Provide the (x, y) coordinate of the cell's center where the given text is located.  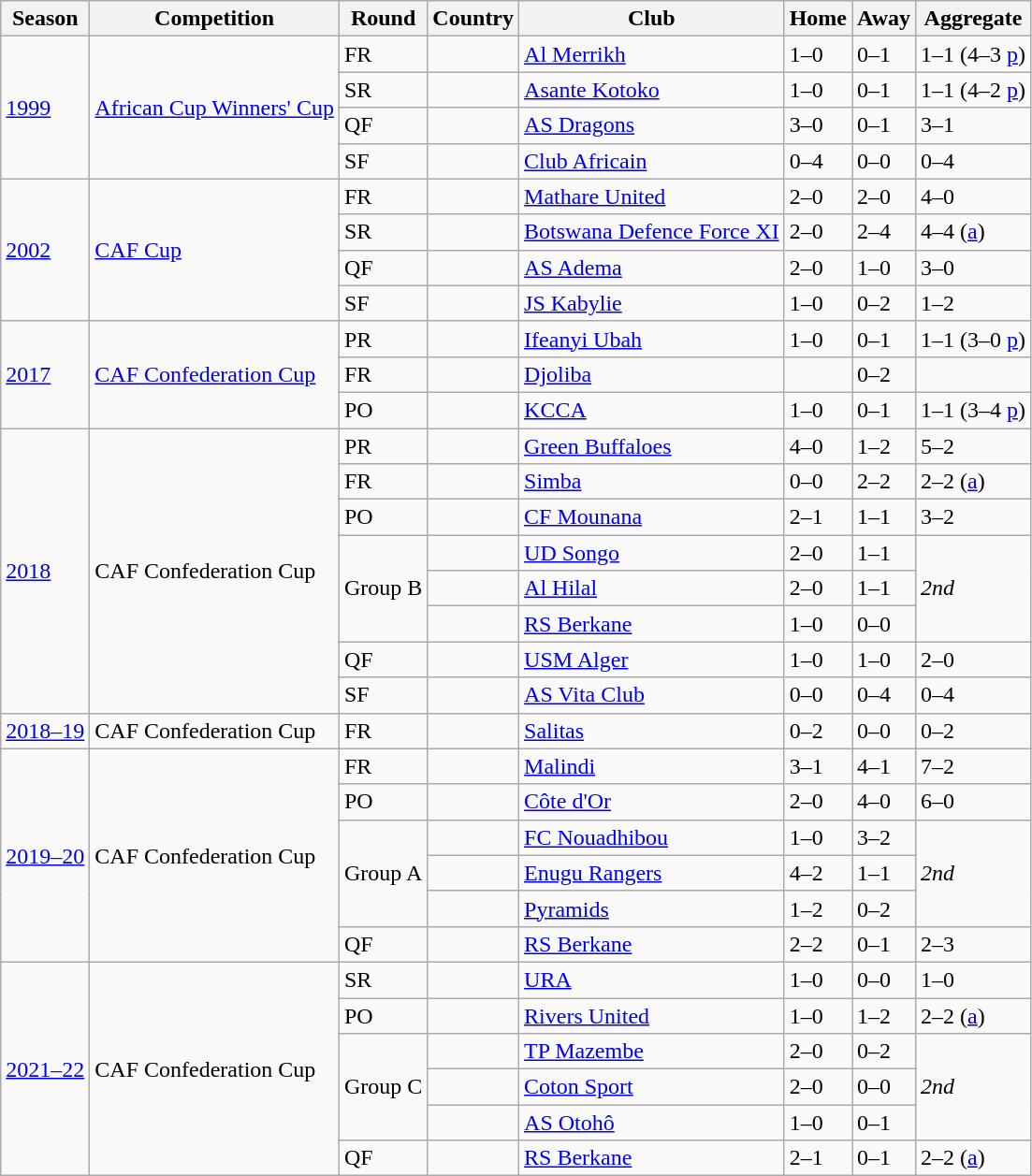
African Cup Winners' Cup (215, 108)
TP Mazembe (652, 1052)
1–1 (3–4 p) (973, 410)
2002 (45, 250)
FC Nouadhibou (652, 837)
Green Buffaloes (652, 446)
Salitas (652, 731)
Aggregate (973, 19)
2–4 (884, 232)
URA (652, 980)
JS Kabylie (652, 303)
2021–22 (45, 1068)
Country (473, 19)
Group A (383, 873)
CAF Cup (215, 250)
7–2 (973, 766)
UD Songo (652, 553)
2019–20 (45, 855)
AS Vita Club (652, 695)
1999 (45, 108)
4–4 (a) (973, 232)
AS Otohô (652, 1123)
Group B (383, 588)
2018 (45, 571)
1–1 (4–3 p) (973, 54)
4–1 (884, 766)
AS Dragons (652, 125)
Club Africain (652, 161)
Malindi (652, 766)
2018–19 (45, 731)
Botswana Defence Force XI (652, 232)
Competition (215, 19)
5–2 (973, 446)
Season (45, 19)
Asante Kotoko (652, 90)
Away (884, 19)
Enugu Rangers (652, 873)
Round (383, 19)
USM Alger (652, 660)
Home (818, 19)
Djoliba (652, 374)
1–1 (4–2 p) (973, 90)
4–2 (818, 873)
6–0 (973, 802)
Coton Sport (652, 1087)
Côte d'Or (652, 802)
Al Hilal (652, 588)
KCCA (652, 410)
Rivers United (652, 1015)
Al Merrikh (652, 54)
Ifeanyi Ubah (652, 339)
Simba (652, 482)
CF Mounana (652, 517)
Pyramids (652, 908)
Mathare United (652, 196)
2–3 (973, 944)
AS Adema (652, 268)
Group C (383, 1087)
1–1 (3–0 p) (973, 339)
2017 (45, 374)
Club (652, 19)
